Provide the [x, y] coordinate of the cell's center where the given text is located.  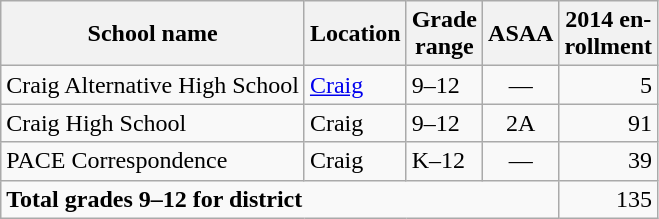
Craig Alternative High School [153, 85]
2014 en-rollment [608, 34]
39 [608, 161]
2A [521, 123]
School name [153, 34]
Location [355, 34]
Craig High School [153, 123]
PACE Correspondence [153, 161]
K–12 [444, 161]
Graderange [444, 34]
91 [608, 123]
5 [608, 85]
135 [608, 199]
ASAA [521, 34]
Total grades 9–12 for district [280, 199]
